Scan for the cell matching the given text and deliver its (X, Y) coordinate at center. 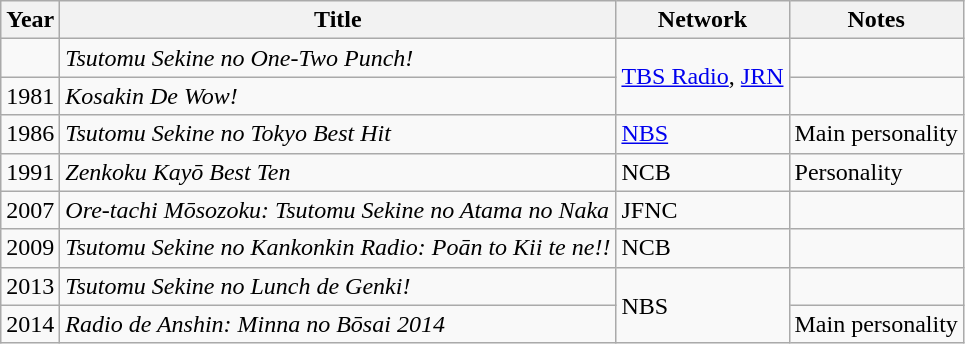
2009 (30, 248)
Tsutomu Sekine no Kankonkin Radio: Poān to Kii te ne!! (338, 248)
JFNC (702, 210)
Tsutomu Sekine no Tokyo Best Hit (338, 134)
Title (338, 20)
Tsutomu Sekine no One-Two Punch! (338, 58)
Personality (876, 172)
Network (702, 20)
TBS Radio, JRN (702, 77)
Kosakin De Wow! (338, 96)
2007 (30, 210)
1991 (30, 172)
Radio de Anshin: Minna no Bōsai 2014 (338, 324)
2013 (30, 286)
Zenkoku Kayō Best Ten (338, 172)
Ore-tachi Mōsozoku: Tsutomu Sekine no Atama no Naka (338, 210)
1981 (30, 96)
Notes (876, 20)
Year (30, 20)
2014 (30, 324)
1986 (30, 134)
Tsutomu Sekine no Lunch de Genki! (338, 286)
